Capture the cell that displays the provided text and extract its (x, y) central coordinate. 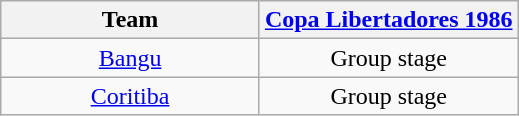
Coritiba (130, 96)
Bangu (130, 58)
Team (130, 20)
Copa Libertadores 1986 (388, 20)
